From the cell containing the given text, extract its center point as (X, Y) coordinate. 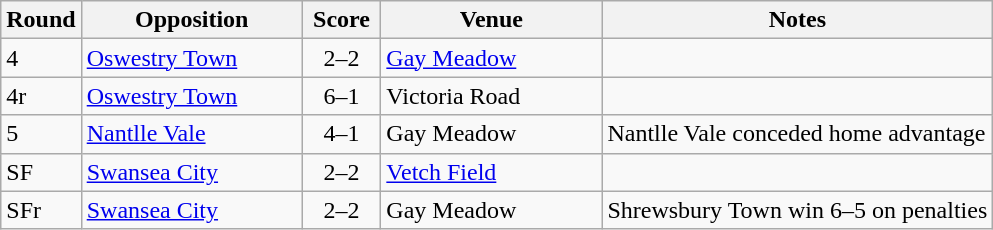
Nantlle Vale (192, 134)
SFr (41, 210)
Vetch Field (492, 172)
4–1 (342, 134)
6–1 (342, 96)
Shrewsbury Town win 6–5 on penalties (798, 210)
4r (41, 96)
SF (41, 172)
Notes (798, 20)
Score (342, 20)
5 (41, 134)
Victoria Road (492, 96)
Opposition (192, 20)
Round (41, 20)
4 (41, 58)
Venue (492, 20)
Nantlle Vale conceded home advantage (798, 134)
